Search for the cell housing the specified text and yield its [X, Y] center coordinate. 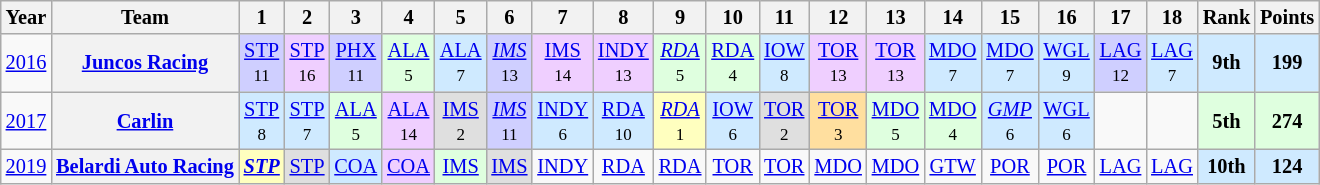
RDA5 [680, 63]
2016 [26, 63]
12 [838, 17]
STP8 [262, 121]
STP7 [308, 121]
5 [461, 17]
Team [145, 17]
GMP6 [1010, 121]
MDO4 [952, 121]
4 [408, 17]
Belardi Auto Racing [145, 166]
INDY [562, 166]
INDY6 [562, 121]
13 [896, 17]
10 [732, 17]
124 [1287, 166]
Points [1287, 17]
IMS2 [461, 121]
1 [262, 17]
WGL9 [1067, 63]
IMS14 [562, 63]
6 [509, 17]
3 [356, 17]
MDO5 [896, 121]
15 [1010, 17]
10th [1226, 166]
RDA10 [624, 121]
11 [784, 17]
STP16 [308, 63]
7 [562, 17]
17 [1121, 17]
ALA14 [408, 121]
Rank [1226, 17]
2017 [26, 121]
IOW8 [784, 63]
WGL6 [1067, 121]
9 [680, 17]
RDA1 [680, 121]
STP11 [262, 63]
199 [1287, 63]
GTW [952, 166]
18 [1172, 17]
Juncos Racing [145, 63]
2019 [26, 166]
TOR3 [838, 121]
LAG7 [1172, 63]
IMS13 [509, 63]
16 [1067, 17]
2 [308, 17]
Carlin [145, 121]
IMS11 [509, 121]
Year [26, 17]
274 [1287, 121]
LAG12 [1121, 63]
TOR2 [784, 121]
8 [624, 17]
IOW6 [732, 121]
9th [1226, 63]
14 [952, 17]
ALA7 [461, 63]
RDA4 [732, 63]
INDY13 [624, 63]
PHX11 [356, 63]
5th [1226, 121]
